Provide the (X, Y) coordinate of the cell's center where the given text is located.  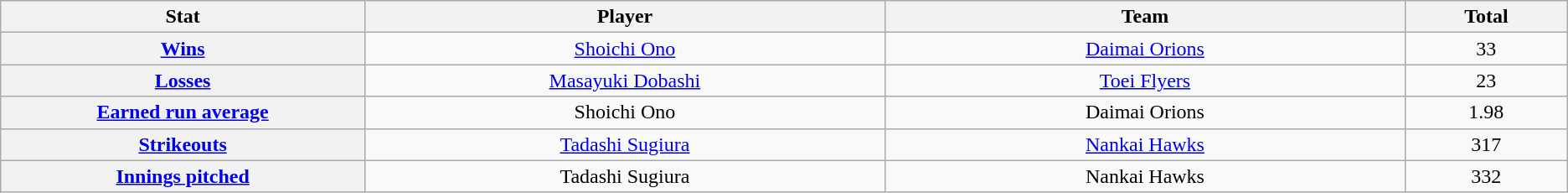
Wins (183, 49)
Team (1144, 17)
Total (1486, 17)
Stat (183, 17)
Player (625, 17)
1.98 (1486, 112)
Earned run average (183, 112)
332 (1486, 176)
33 (1486, 49)
Innings pitched (183, 176)
Strikeouts (183, 144)
Toei Flyers (1144, 81)
Masayuki Dobashi (625, 81)
317 (1486, 144)
23 (1486, 81)
Losses (183, 81)
